Locate the cell with the specified text and output its [X, Y] center coordinate. 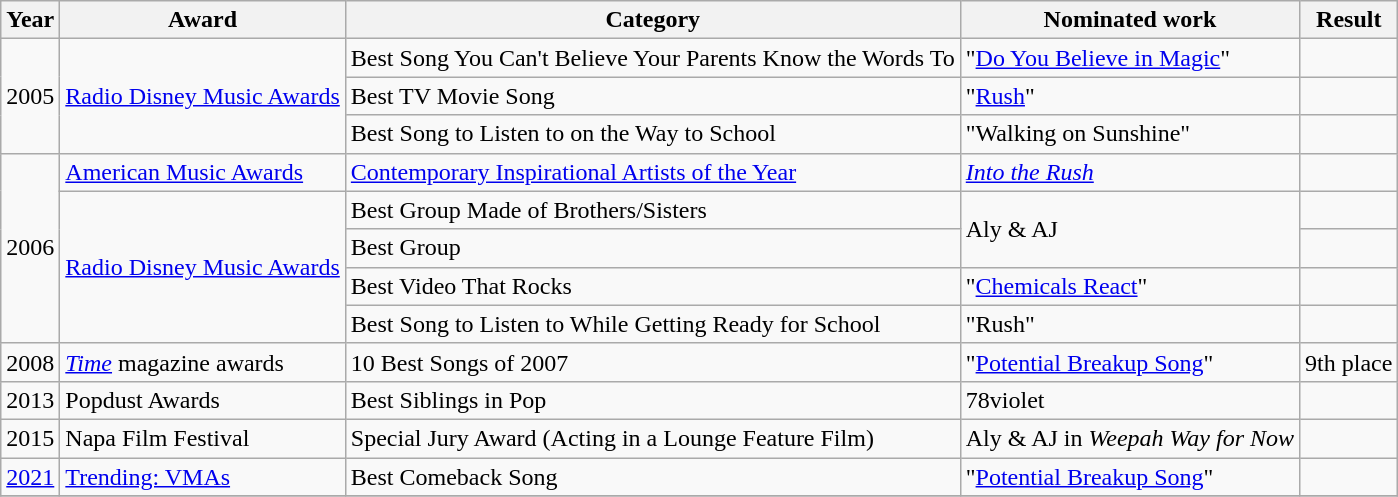
"Chemicals React" [1130, 286]
Best Comeback Song [652, 477]
Award [203, 20]
10 Best Songs of 2007 [652, 362]
Aly & AJ in Weepah Way for Now [1130, 438]
Best Song to Listen to on the Way to School [652, 134]
Napa Film Festival [203, 438]
Trending: VMAs [203, 477]
Nominated work [1130, 20]
Result [1349, 20]
Best Song to Listen to While Getting Ready for School [652, 324]
78violet [1130, 400]
Into the Rush [1130, 172]
9th place [1349, 362]
Contemporary Inspirational Artists of the Year [652, 172]
2005 [30, 96]
Category [652, 20]
Time magazine awards [203, 362]
American Music Awards [203, 172]
Best Song You Can't Believe Your Parents Know the Words To [652, 58]
Best Video That Rocks [652, 286]
2021 [30, 477]
Best Group [652, 248]
2015 [30, 438]
2013 [30, 400]
2006 [30, 248]
Aly & AJ [1130, 229]
2008 [30, 362]
Special Jury Award (Acting in a Lounge Feature Film) [652, 438]
Best Siblings in Pop [652, 400]
Best Group Made of Brothers/Sisters [652, 210]
"Do You Believe in Magic" [1130, 58]
Best TV Movie Song [652, 96]
Year [30, 20]
"Walking on Sunshine" [1130, 134]
Popdust Awards [203, 400]
